Extract the (x, y) coordinate from the center of the cell holding the provided text.  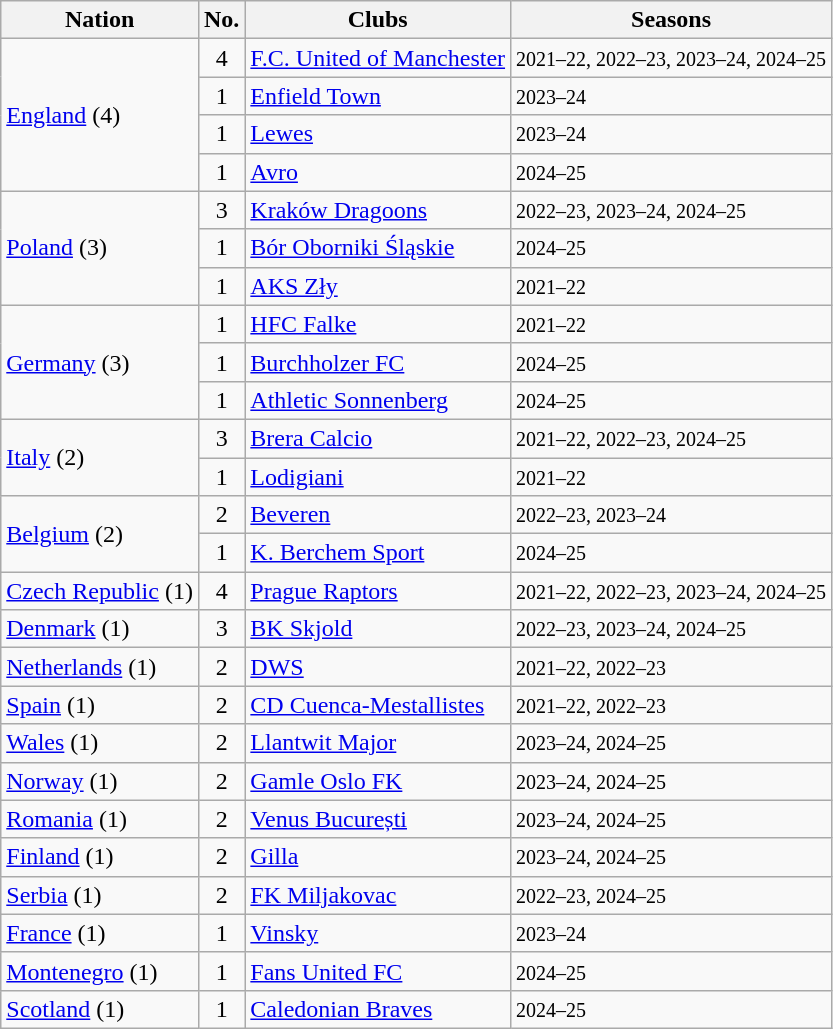
Lodigiani (378, 477)
Kraków Dragoons (378, 210)
Avro (378, 172)
England (4) (100, 115)
2021–22, 2022–23, 2024–25 (672, 438)
Llantwit Major (378, 743)
CD Cuenca-Mestallistes (378, 705)
Serbia (1) (100, 895)
Scotland (1) (100, 1009)
Norway (1) (100, 781)
Belgium (2) (100, 534)
AKS Zły (378, 286)
Nation (100, 20)
No. (221, 20)
Caledonian Braves (378, 1009)
Denmark (1) (100, 629)
Finland (1) (100, 857)
Lewes (378, 134)
HFC Falke (378, 324)
Vinsky (378, 933)
Wales (1) (100, 743)
2022–23, 2023–24 (672, 515)
Venus București (378, 819)
Bór Oborniki Śląskie (378, 248)
Germany (3) (100, 362)
Prague Raptors (378, 591)
France (1) (100, 933)
Gamle Oslo FK (378, 781)
Fans United FC (378, 971)
Montenegro (1) (100, 971)
K. Berchem Sport (378, 553)
Italy (2) (100, 457)
Burchholzer FC (378, 362)
Netherlands (1) (100, 667)
Czech Republic (1) (100, 591)
DWS (378, 667)
2022–23, 2024–25 (672, 895)
Brera Calcio (378, 438)
Seasons (672, 20)
Clubs (378, 20)
FK Miljakovac (378, 895)
F.C. United of Manchester (378, 58)
Romania (1) (100, 819)
Gilla (378, 857)
BK Skjold (378, 629)
Athletic Sonnenberg (378, 400)
Enfield Town (378, 96)
Spain (1) (100, 705)
Beveren (378, 515)
Poland (3) (100, 248)
